Provide the [X, Y] coordinate of the cell's center where the given text is located.  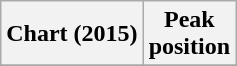
Chart (2015) [72, 34]
Peakposition [189, 34]
